Scan for the cell matching the given text and deliver its (X, Y) coordinate at center. 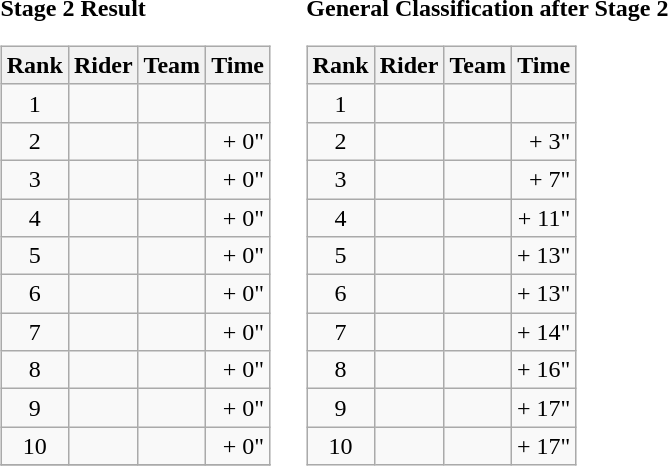
+ 16" (543, 370)
+ 14" (543, 332)
+ 11" (543, 217)
+ 3" (543, 141)
+ 7" (543, 179)
